Determine the [X, Y] coordinate at the center of the cell enclosing the given text.  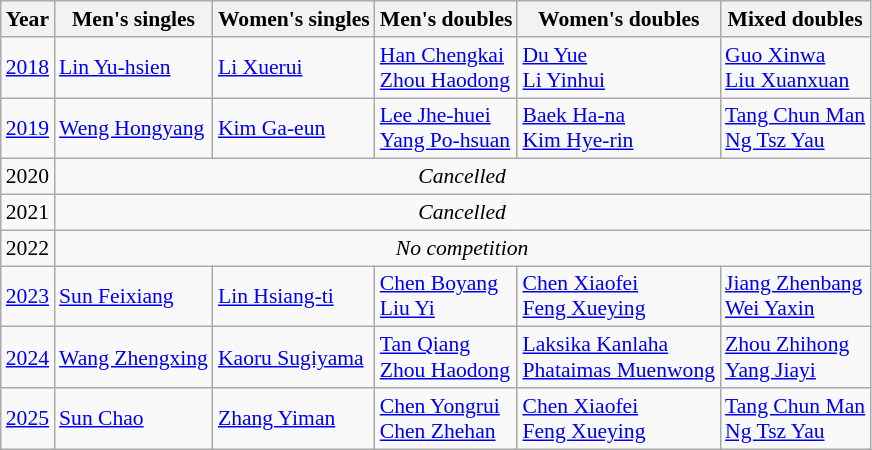
Men's doubles [446, 19]
Kim Ga-eun [294, 128]
Jiang Zhenbang Wei Yaxin [795, 296]
Kaoru Sugiyama [294, 358]
Women's singles [294, 19]
Tan Qiang Zhou Haodong [446, 358]
2024 [28, 358]
Zhang Yiman [294, 418]
2020 [28, 177]
No competition [462, 248]
Li Xuerui [294, 68]
2018 [28, 68]
Laksika Kanlaha Phataimas Muenwong [618, 358]
Guo Xinwa Liu Xuanxuan [795, 68]
Baek Ha-na Kim Hye-rin [618, 128]
Wang Zhengxing [134, 358]
Sun Chao [134, 418]
Lin Yu-hsien [134, 68]
Chen Yongrui Chen Zhehan [446, 418]
Men's singles [134, 19]
2022 [28, 248]
2023 [28, 296]
Women's doubles [618, 19]
Lin Hsiang-ti [294, 296]
Mixed doubles [795, 19]
Year [28, 19]
Zhou Zhihong Yang Jiayi [795, 358]
2019 [28, 128]
Lee Jhe-huei Yang Po-hsuan [446, 128]
2025 [28, 418]
Han Chengkai Zhou Haodong [446, 68]
Weng Hongyang [134, 128]
Chen Boyang Liu Yi [446, 296]
Sun Feixiang [134, 296]
2021 [28, 213]
Du Yue Li Yinhui [618, 68]
